Pinpoint the cell where the given text exists, returning its [x, y] midpoint coordinate. 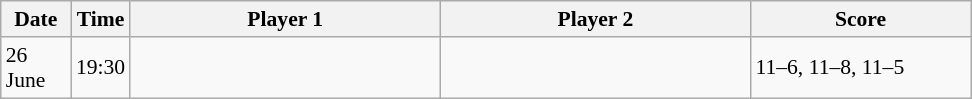
19:30 [100, 68]
26 June [36, 68]
Score [860, 19]
Time [100, 19]
Player 2 [595, 19]
Date [36, 19]
Player 1 [285, 19]
11–6, 11–8, 11–5 [860, 68]
